Find where the given text appears and provide that cell's center as (X, Y) coordinate. 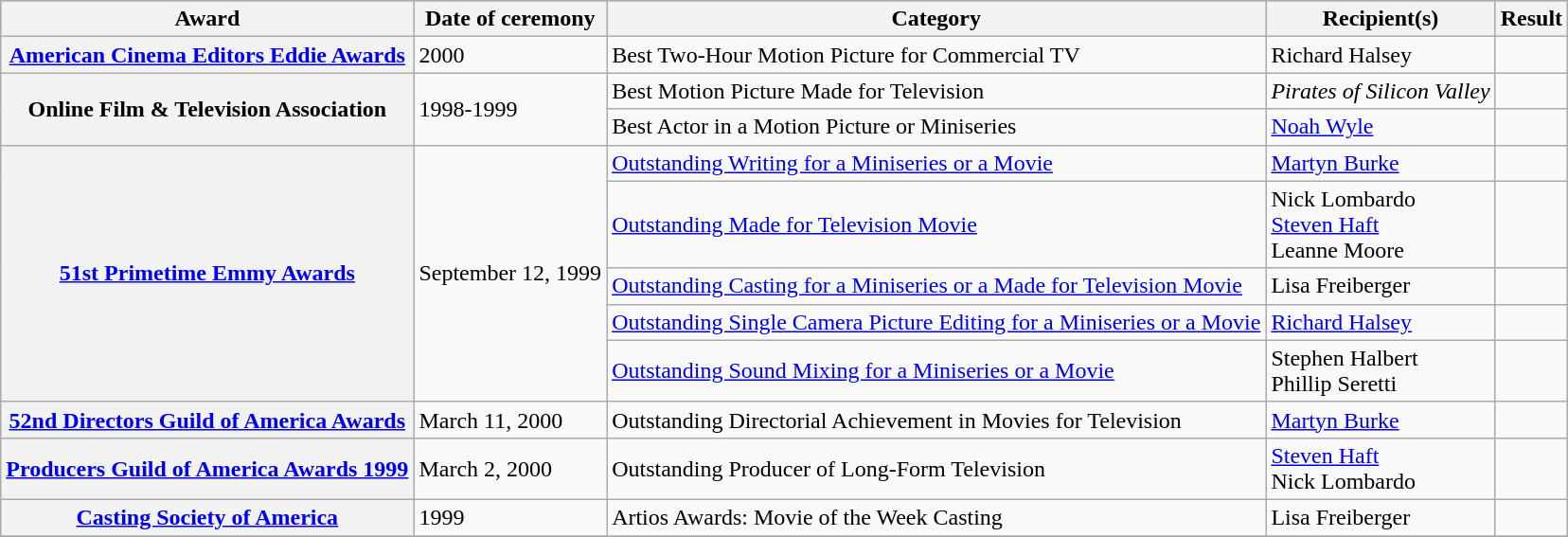
51st Primetime Emmy Awards (207, 273)
1999 (510, 517)
Online Film & Television Association (207, 109)
Pirates of Silicon Valley (1381, 91)
Outstanding Directorial Achievement in Movies for Television (936, 420)
2000 (510, 55)
Stephen HalbertPhillip Seretti (1381, 371)
Outstanding Single Camera Picture Editing for a Miniseries or a Movie (936, 322)
Nick LombardoSteven HaftLeanne Moore (1381, 224)
Artios Awards: Movie of the Week Casting (936, 517)
Award (207, 19)
Date of ceremony (510, 19)
September 12, 1999 (510, 273)
Outstanding Producer of Long-Form Television (936, 468)
Recipient(s) (1381, 19)
Casting Society of America (207, 517)
Best Actor in a Motion Picture or Miniseries (936, 127)
Outstanding Sound Mixing for a Miniseries or a Movie (936, 371)
Best Motion Picture Made for Television (936, 91)
52nd Directors Guild of America Awards (207, 420)
1998-1999 (510, 109)
March 2, 2000 (510, 468)
American Cinema Editors Eddie Awards (207, 55)
Result (1531, 19)
Producers Guild of America Awards 1999 (207, 468)
Best Two-Hour Motion Picture for Commercial TV (936, 55)
Category (936, 19)
Noah Wyle (1381, 127)
Steven Haft Nick Lombardo (1381, 468)
Outstanding Casting for a Miniseries or a Made for Television Movie (936, 286)
March 11, 2000 (510, 420)
Outstanding Writing for a Miniseries or a Movie (936, 163)
Outstanding Made for Television Movie (936, 224)
